Identify which cell holds the provided text, then report its (X, Y) central coordinate. 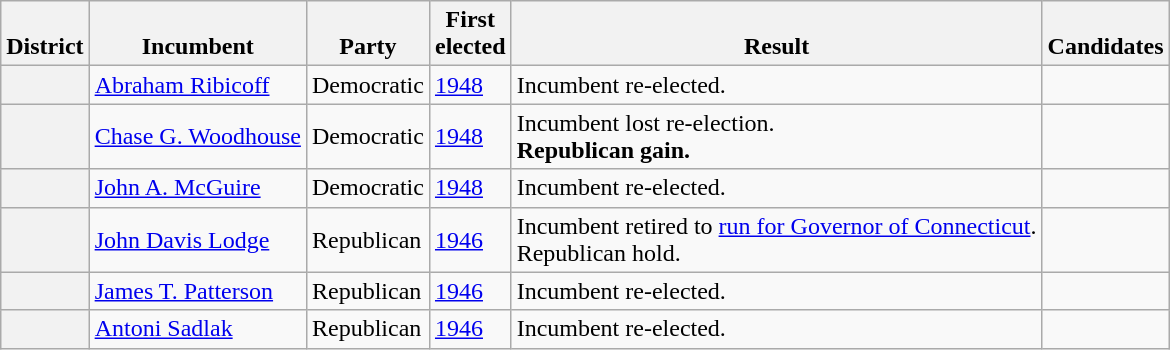
Firstelected (470, 34)
John A. McGuire (198, 188)
Antoni Sadlak (198, 329)
Result (776, 34)
Incumbent lost re-election.Republican gain. (776, 136)
James T. Patterson (198, 291)
Incumbent retired to run for Governor of Connecticut.Republican hold. (776, 240)
Incumbent (198, 34)
Party (368, 34)
District (45, 34)
John Davis Lodge (198, 240)
Abraham Ribicoff (198, 85)
Chase G. Woodhouse (198, 136)
Candidates (1106, 34)
